Determine the [x, y] coordinate at the center of the cell enclosing the given text.  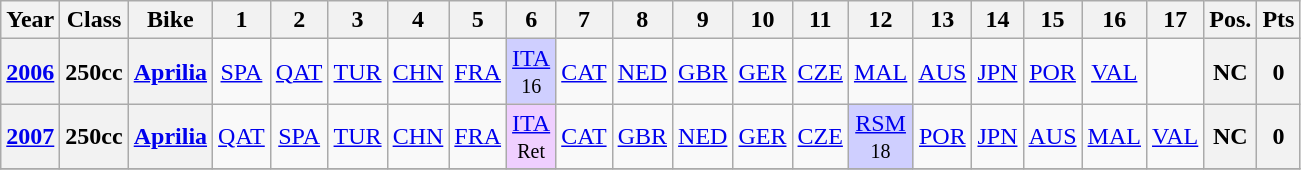
2007 [30, 136]
Bike [170, 20]
ITARet [532, 136]
14 [998, 20]
5 [478, 20]
2006 [30, 72]
9 [703, 20]
Pos. [1230, 20]
8 [642, 20]
12 [880, 20]
Year [30, 20]
2 [299, 20]
17 [1174, 20]
Pts [1278, 20]
Class [94, 20]
11 [820, 20]
6 [532, 20]
13 [942, 20]
4 [418, 20]
RSM18 [880, 136]
16 [1114, 20]
1 [242, 20]
10 [762, 20]
ITA16 [532, 72]
3 [358, 20]
7 [584, 20]
15 [1052, 20]
